Provide the (X, Y) coordinate of the cell's center where the given text is located.  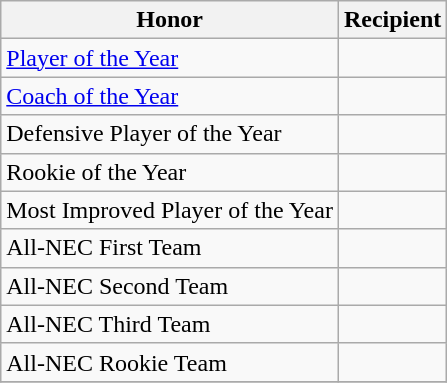
All-NEC Third Team (170, 324)
Most Improved Player of the Year (170, 210)
All-NEC Second Team (170, 286)
Coach of the Year (170, 96)
All-NEC Rookie Team (170, 362)
Player of the Year (170, 58)
Defensive Player of the Year (170, 134)
Honor (170, 20)
Rookie of the Year (170, 172)
All-NEC First Team (170, 248)
Recipient (392, 20)
